Extract the (X, Y) coordinate from the center of the cell holding the provided text.  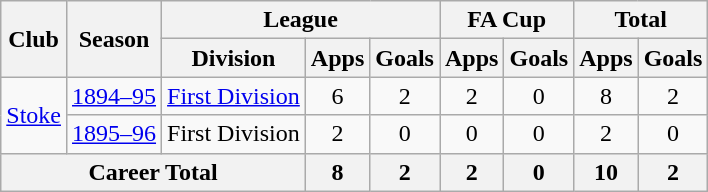
FA Cup (507, 20)
Season (114, 39)
Total (641, 20)
League (301, 20)
Club (34, 39)
Career Total (154, 172)
1894–95 (114, 96)
6 (337, 96)
1895–96 (114, 134)
10 (606, 172)
Division (234, 58)
Stoke (34, 115)
